Return (X, Y) of the center of cell containing provided text 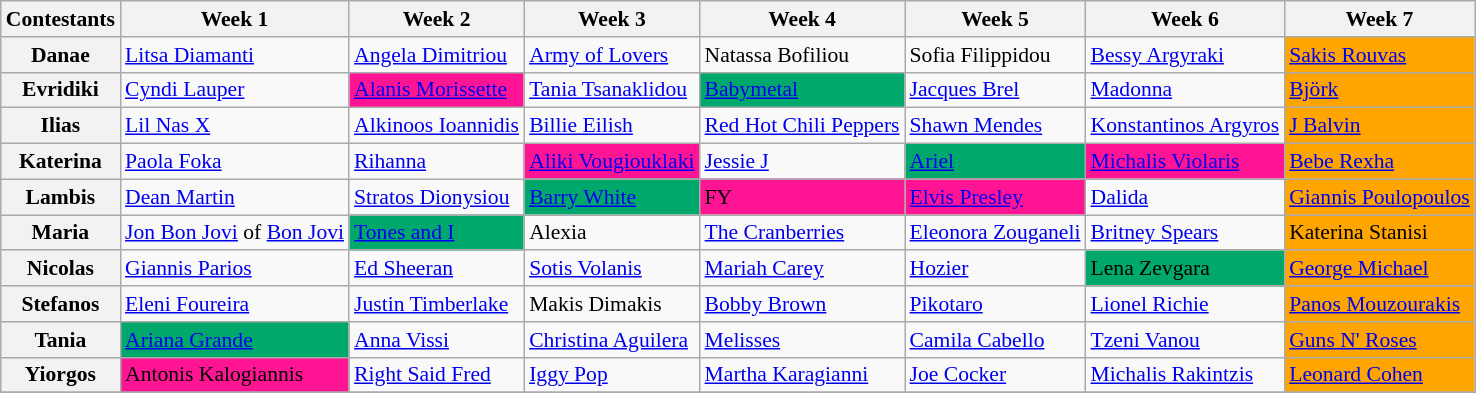
Tania Tsanaklidou (612, 90)
Joe Cocker (996, 375)
The Cranberries (802, 233)
Army of Lovers (612, 55)
Tones and I (436, 233)
Camila Cabello (996, 340)
Sofia Filippidou (996, 55)
Tania (60, 340)
Martha Karagianni (802, 375)
Shawn Mendes (996, 126)
Sakis Rouvas (1380, 55)
Cyndi Lauper (234, 90)
Hozier (996, 269)
Dalida (1186, 197)
Michalis Rakintzis (1186, 375)
Angela Dimitriou (436, 55)
Giannis Poulopoulos (1380, 197)
Litsa Diamanti (234, 55)
Ilias (60, 126)
FY (802, 197)
Iggy Pop (612, 375)
Barry White (612, 197)
Michalis Violaris (1186, 162)
Danae (60, 55)
Panos Mouzourakis (1380, 304)
Madonna (1186, 90)
Britney Spears (1186, 233)
George Michael (1380, 269)
Bebe Rexha (1380, 162)
Guns N' Roses (1380, 340)
Elvis Presley (996, 197)
Alkinoos Ioannidis (436, 126)
Antonis Kalogiannis (234, 375)
Mariah Carey (802, 269)
Yiorgos (60, 375)
Week 2 (436, 19)
Week 7 (1380, 19)
Paola Foka (234, 162)
Contestants (60, 19)
Week 5 (996, 19)
Week 4 (802, 19)
Aliki Vougiouklaki (612, 162)
Makis Dimakis (612, 304)
Eleni Foureira (234, 304)
Week 3 (612, 19)
Konstantinos Argyros (1186, 126)
Right Said Fred (436, 375)
Lionel Richie (1186, 304)
Red Hot Chili Peppers (802, 126)
Evridiki (60, 90)
Tzeni Vanou (1186, 340)
Katerina (60, 162)
Babymetal (802, 90)
Alexia (612, 233)
Lambis (60, 197)
Leonard Cohen (1380, 375)
Lena Zevgara (1186, 269)
Ed Sheeran (436, 269)
Justin Timberlake (436, 304)
Maria (60, 233)
Jessie J (802, 162)
Bobby Brown (802, 304)
J Balvin (1380, 126)
Jon Bon Jovi of Bon Jovi (234, 233)
Week 6 (1186, 19)
Jacques Brel (996, 90)
Natassa Bofiliou (802, 55)
Billie Eilish (612, 126)
Dean Martin (234, 197)
Anna Vissi (436, 340)
Stefanos (60, 304)
Björk (1380, 90)
Nicolas (60, 269)
Ariana Grande (234, 340)
Sotis Volanis (612, 269)
Melisses (802, 340)
Ariel (996, 162)
Eleonora Zouganeli (996, 233)
Pikotaro (996, 304)
Lil Nas X (234, 126)
Rihanna (436, 162)
Stratos Dionysiou (436, 197)
Katerina Stanisi (1380, 233)
Bessy Argyraki (1186, 55)
Giannis Parios (234, 269)
Alanis Morissette (436, 90)
Christina Aguilera (612, 340)
Week 1 (234, 19)
